Search for the cell housing the specified text and yield its [x, y] center coordinate. 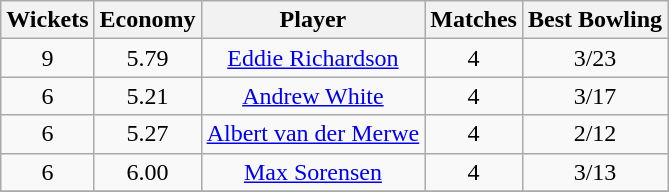
Best Bowling [594, 20]
5.21 [148, 96]
Albert van der Merwe [313, 134]
Andrew White [313, 96]
9 [48, 58]
3/23 [594, 58]
Player [313, 20]
5.27 [148, 134]
5.79 [148, 58]
Eddie Richardson [313, 58]
3/13 [594, 172]
Economy [148, 20]
Matches [474, 20]
6.00 [148, 172]
3/17 [594, 96]
Wickets [48, 20]
2/12 [594, 134]
Max Sorensen [313, 172]
